Extract the (X, Y) coordinate from the center of the cell holding the provided text.  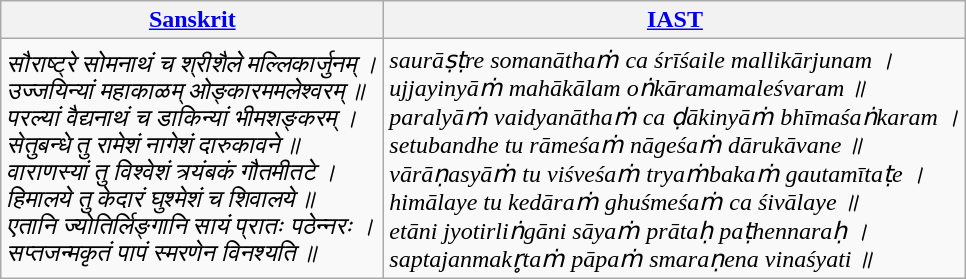
Sanskrit (192, 20)
IAST (675, 20)
